Return [x, y] of the center of cell containing provided text 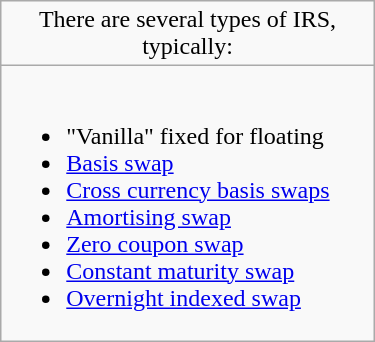
There are several types of IRS, typically: [188, 34]
"Vanilla" fixed for floatingBasis swapCross currency basis swapsAmortising swapZero coupon swapConstant maturity swapOvernight indexed swap [188, 204]
